Return [X, Y] of the center of cell containing provided text 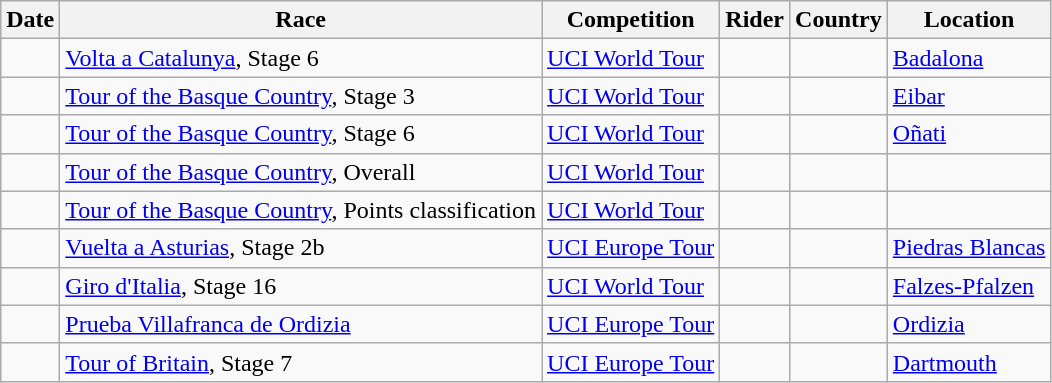
Competition [631, 20]
Oñati [969, 134]
Piedras Blancas [969, 248]
Ordizia [969, 324]
Country [839, 20]
Badalona [969, 58]
Eibar [969, 96]
Giro d'Italia, Stage 16 [301, 286]
Location [969, 20]
Tour of the Basque Country, Stage 3 [301, 96]
Tour of the Basque Country, Stage 6 [301, 134]
Tour of Britain, Stage 7 [301, 362]
Tour of the Basque Country, Overall [301, 172]
Dartmouth [969, 362]
Tour of the Basque Country, Points classification [301, 210]
Vuelta a Asturias, Stage 2b [301, 248]
Volta a Catalunya, Stage 6 [301, 58]
Rider [755, 20]
Race [301, 20]
Prueba Villafranca de Ordizia [301, 324]
Falzes-Pfalzen [969, 286]
Date [30, 20]
